Return [x, y] of the center of cell containing provided text 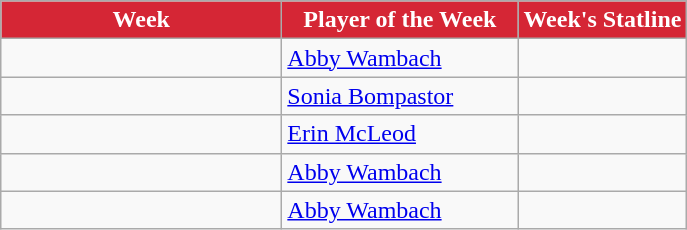
Week's Statline [602, 20]
Erin McLeod [400, 134]
Player of the Week [400, 20]
Sonia Bompastor [400, 96]
Week [142, 20]
